Output the [X, Y] coordinate of the center of the cell containing the given text.  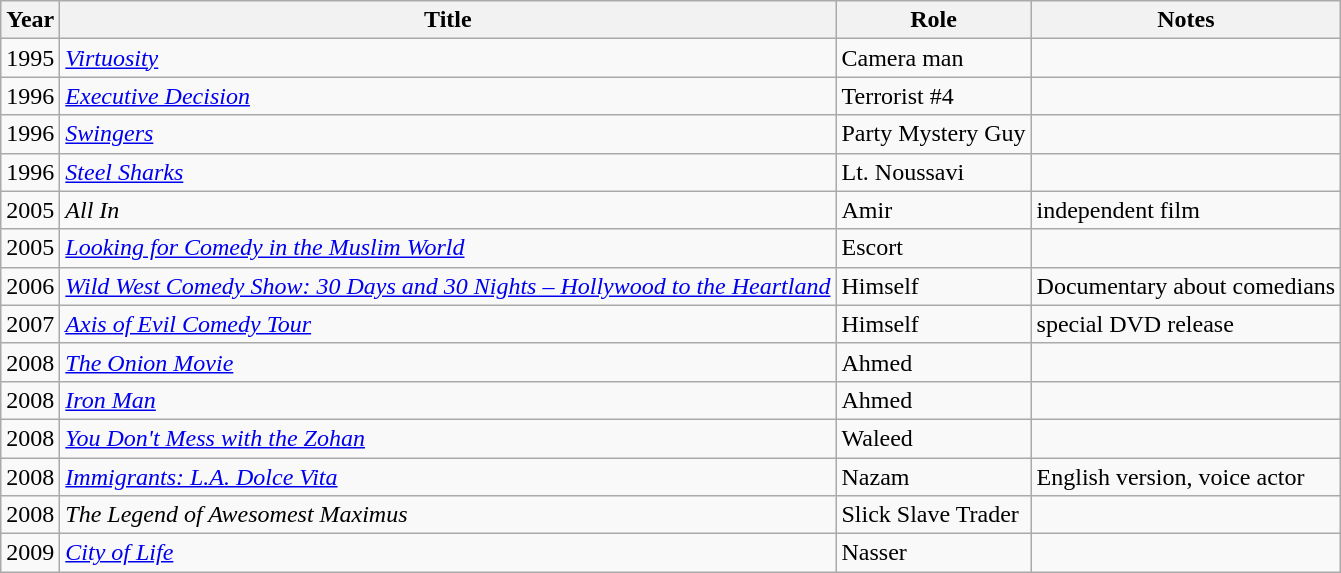
Virtuosity [448, 58]
You Don't Mess with the Zohan [448, 438]
English version, voice actor [1186, 477]
Immigrants: L.A. Dolce Vita [448, 477]
Lt. Noussavi [934, 172]
Waleed [934, 438]
Steel Sharks [448, 172]
Amir [934, 210]
Party Mystery Guy [934, 134]
Title [448, 20]
1995 [30, 58]
Camera man [934, 58]
Notes [1186, 20]
independent film [1186, 210]
The Legend of Awesomest Maximus [448, 515]
2006 [30, 286]
Swingers [448, 134]
Nasser [934, 553]
2009 [30, 553]
Documentary about comedians [1186, 286]
Year [30, 20]
All In [448, 210]
Escort [934, 248]
Axis of Evil Comedy Tour [448, 324]
The Onion Movie [448, 362]
Terrorist #4 [934, 96]
Wild West Comedy Show: 30 Days and 30 Nights – Hollywood to the Heartland [448, 286]
Role [934, 20]
Nazam [934, 477]
Iron Man [448, 400]
Slick Slave Trader [934, 515]
2007 [30, 324]
special DVD release [1186, 324]
City of Life [448, 553]
Looking for Comedy in the Muslim World [448, 248]
Executive Decision [448, 96]
